Pinpoint the cell where the given text exists, returning its [x, y] midpoint coordinate. 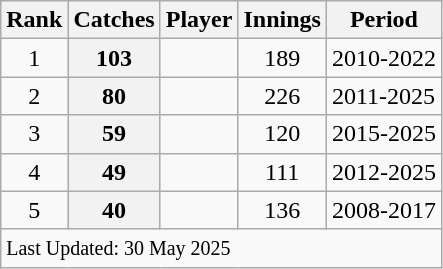
Period [384, 20]
Innings [282, 20]
5 [34, 210]
1 [34, 58]
189 [282, 58]
59 [114, 134]
Last Updated: 30 May 2025 [222, 248]
226 [282, 96]
111 [282, 172]
49 [114, 172]
Player [199, 20]
136 [282, 210]
2010-2022 [384, 58]
Rank [34, 20]
2 [34, 96]
80 [114, 96]
2008-2017 [384, 210]
103 [114, 58]
Catches [114, 20]
4 [34, 172]
2011-2025 [384, 96]
2015-2025 [384, 134]
2012-2025 [384, 172]
120 [282, 134]
40 [114, 210]
3 [34, 134]
